Detect which cell encompasses the target text, then output its (x, y) center coordinate. 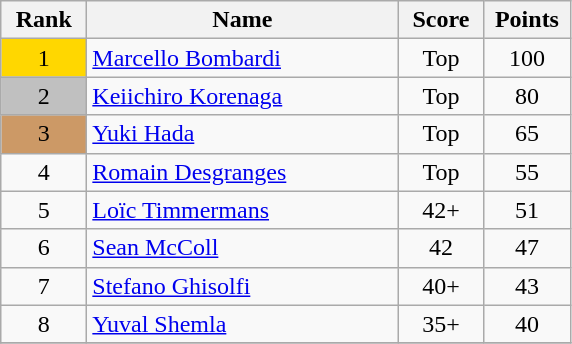
35+ (441, 324)
Score (441, 20)
40 (527, 324)
80 (527, 96)
Marcello Bombardi (242, 58)
40+ (441, 286)
6 (44, 248)
Name (242, 20)
2 (44, 96)
100 (527, 58)
Yuki Hada (242, 134)
42+ (441, 210)
47 (527, 248)
Points (527, 20)
3 (44, 134)
55 (527, 172)
7 (44, 286)
Rank (44, 20)
Keiichiro Korenaga (242, 96)
4 (44, 172)
5 (44, 210)
Yuval Shemla (242, 324)
8 (44, 324)
43 (527, 286)
51 (527, 210)
1 (44, 58)
65 (527, 134)
Romain Desgranges (242, 172)
42 (441, 248)
Loïc Timmermans (242, 210)
Stefano Ghisolfi (242, 286)
Sean McColl (242, 248)
